Determine the [x, y] coordinate at the center of the cell enclosing the given text.  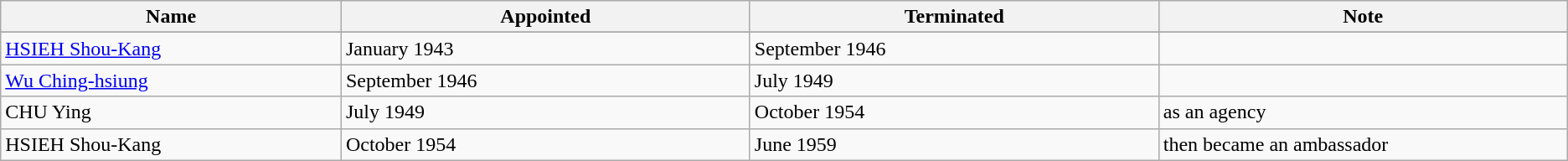
Name [171, 17]
Note [1363, 17]
then became an ambassador [1363, 144]
Wu Ching-hsiung [171, 80]
Appointed [545, 17]
January 1943 [545, 49]
CHU Ying [171, 112]
June 1959 [954, 144]
Terminated [954, 17]
as an agency [1363, 112]
